Detect which cell encompasses the target text, then output its [x, y] center coordinate. 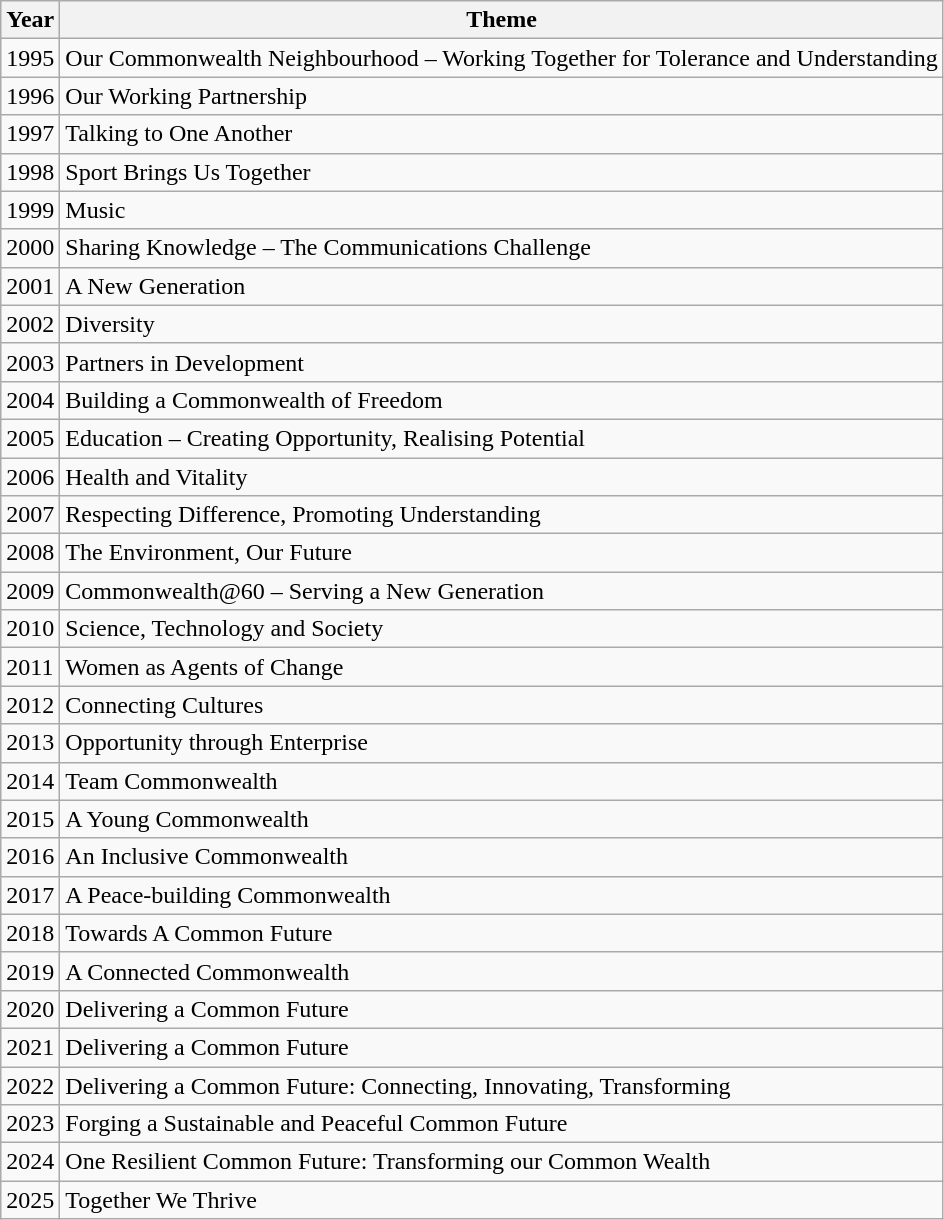
1999 [30, 210]
Science, Technology and Society [502, 629]
Year [30, 20]
Connecting Cultures [502, 705]
2010 [30, 629]
Women as Agents of Change [502, 667]
2000 [30, 248]
2002 [30, 324]
Respecting Difference, Promoting Understanding [502, 515]
2007 [30, 515]
Building a Commonwealth of Freedom [502, 400]
Partners in Development [502, 362]
2009 [30, 591]
Together We Thrive [502, 1200]
2001 [30, 286]
2017 [30, 895]
One Resilient Common Future: Transforming our Common Wealth [502, 1162]
1998 [30, 172]
A Connected Commonwealth [502, 971]
A Young Commonwealth [502, 819]
2024 [30, 1162]
2006 [30, 477]
Education – Creating Opportunity, Realising Potential [502, 438]
2011 [30, 667]
Theme [502, 20]
1997 [30, 134]
Delivering a Common Future: Connecting, Innovating, Transforming [502, 1085]
2025 [30, 1200]
1996 [30, 96]
Sport Brings Us Together [502, 172]
2012 [30, 705]
The Environment, Our Future [502, 553]
Health and Vitality [502, 477]
2003 [30, 362]
1995 [30, 58]
Sharing Knowledge – The Communications Challenge [502, 248]
2018 [30, 933]
Team Commonwealth [502, 781]
2023 [30, 1124]
2014 [30, 781]
Commonwealth@60 – Serving a New Generation [502, 591]
Towards A Common Future [502, 933]
2019 [30, 971]
2016 [30, 857]
2020 [30, 1009]
2005 [30, 438]
A Peace-building Commonwealth [502, 895]
2015 [30, 819]
Music [502, 210]
Diversity [502, 324]
2021 [30, 1047]
Forging a Sustainable and Peaceful Common Future [502, 1124]
A New Generation [502, 286]
Our Working Partnership [502, 96]
Our Commonwealth Neighbourhood – Working Together for Tolerance and Understanding [502, 58]
2022 [30, 1085]
2013 [30, 743]
Opportunity through Enterprise [502, 743]
2004 [30, 400]
2008 [30, 553]
An Inclusive Commonwealth [502, 857]
Talking to One Another [502, 134]
